Determine the [X, Y] coordinate at the center of the cell enclosing the given text.  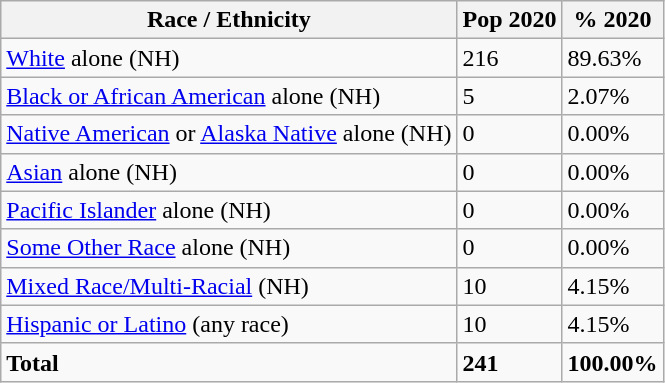
Race / Ethnicity [229, 20]
Total [229, 362]
Hispanic or Latino (any race) [229, 324]
Black or African American alone (NH) [229, 96]
Mixed Race/Multi-Racial (NH) [229, 286]
White alone (NH) [229, 58]
Some Other Race alone (NH) [229, 248]
Native American or Alaska Native alone (NH) [229, 134]
100.00% [612, 362]
% 2020 [612, 20]
216 [510, 58]
Pop 2020 [510, 20]
2.07% [612, 96]
Asian alone (NH) [229, 172]
241 [510, 362]
Pacific Islander alone (NH) [229, 210]
89.63% [612, 58]
5 [510, 96]
